Return the (x, y) coordinate for the center point of the cell that contains the specified text.  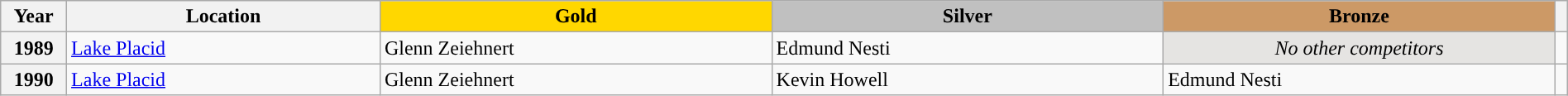
1990 (34, 79)
Year (34, 17)
Bronze (1360, 17)
Kevin Howell (968, 79)
1989 (34, 48)
Gold (576, 17)
Silver (968, 17)
No other competitors (1360, 48)
Location (223, 17)
